Provide the [x, y] coordinate of the cell's center where the given text is located.  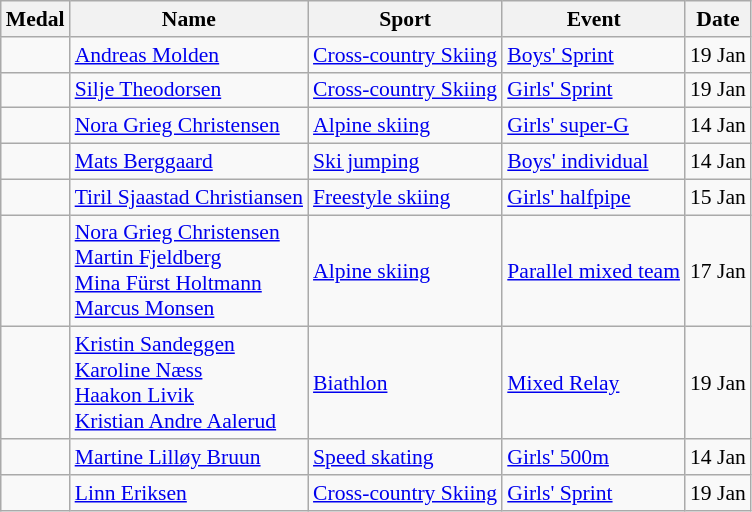
Linn Eriksen [189, 493]
Girls' 500m [594, 457]
Name [189, 19]
Boys' Sprint [594, 55]
Freestyle skiing [405, 197]
Girls' super-G [594, 126]
Event [594, 19]
Andreas Molden [189, 55]
Martine Lilløy Bruun [189, 457]
15 Jan [718, 197]
Boys' individual [594, 162]
Nora Grieg Christensen [189, 126]
Nora Grieg ChristensenMartin FjeldbergMina Fürst HoltmannMarcus Monsen [189, 271]
17 Jan [718, 271]
Sport [405, 19]
Mixed Relay [594, 383]
Date [718, 19]
Tiril Sjaastad Christiansen [189, 197]
Biathlon [405, 383]
Kristin SandeggenKaroline NæssHaakon LivikKristian Andre Aalerud [189, 383]
Mats Berggaard [189, 162]
Silje Theodorsen [189, 90]
Parallel mixed team [594, 271]
Girls' halfpipe [594, 197]
Medal [36, 19]
Speed skating [405, 457]
Ski jumping [405, 162]
